Pinpoint the cell where the given text exists, returning its [x, y] midpoint coordinate. 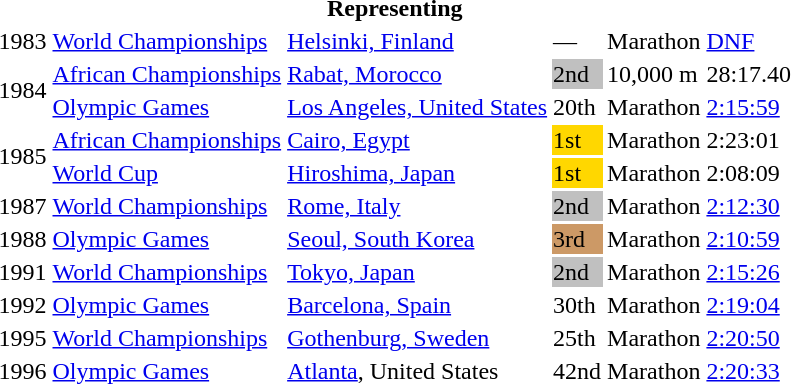
Rabat, Morocco [418, 74]
Cairo, Egypt [418, 140]
25th [578, 338]
Hiroshima, Japan [418, 173]
Helsinki, Finland [418, 41]
20th [578, 107]
30th [578, 305]
Tokyo, Japan [418, 272]
World Cup [167, 173]
Rome, Italy [418, 206]
Barcelona, Spain [418, 305]
Los Angeles, United States [418, 107]
— [578, 41]
Seoul, South Korea [418, 239]
3rd [578, 239]
10,000 m [654, 74]
Gothenburg, Sweden [418, 338]
